From the cell containing the given text, extract its center point as (X, Y) coordinate. 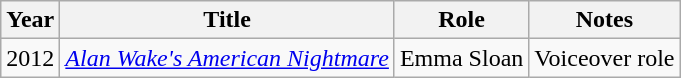
Alan Wake's American Nightmare (228, 58)
Title (228, 20)
Emma Sloan (461, 58)
2012 (30, 58)
Year (30, 20)
Notes (604, 20)
Voiceover role (604, 58)
Role (461, 20)
